Search for the cell housing the specified text and yield its [X, Y] center coordinate. 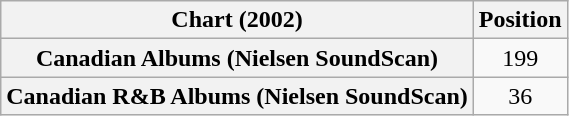
199 [520, 58]
Position [520, 20]
Canadian R&B Albums (Nielsen SoundScan) [238, 96]
36 [520, 96]
Canadian Albums (Nielsen SoundScan) [238, 58]
Chart (2002) [238, 20]
